Scan for the cell matching the given text and deliver its (x, y) coordinate at center. 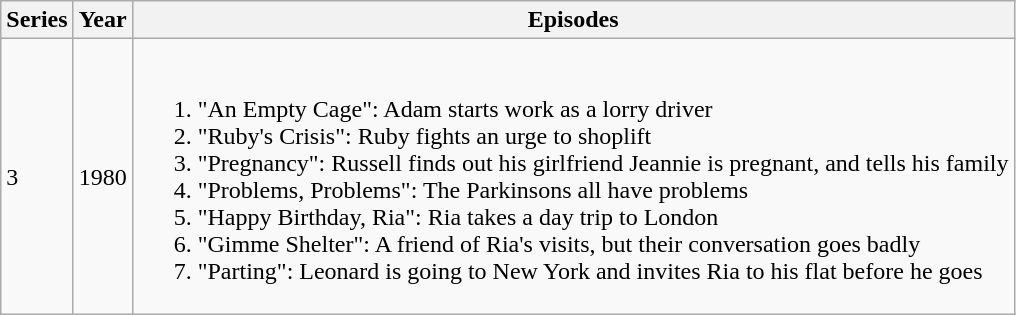
Episodes (573, 20)
Year (102, 20)
3 (37, 176)
Series (37, 20)
1980 (102, 176)
